Return the [X, Y] coordinate for the center point of the cell that contains the specified text.  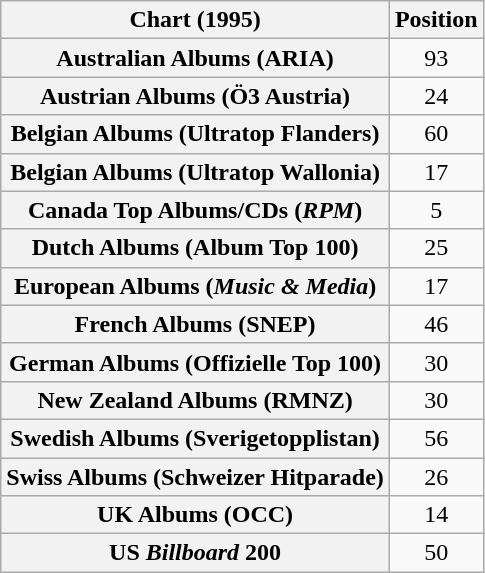
New Zealand Albums (RMNZ) [196, 400]
5 [436, 210]
50 [436, 553]
Swiss Albums (Schweizer Hitparade) [196, 477]
46 [436, 324]
Belgian Albums (Ultratop Flanders) [196, 134]
Canada Top Albums/CDs (RPM) [196, 210]
24 [436, 96]
Position [436, 20]
14 [436, 515]
Swedish Albums (Sverigetopplistan) [196, 438]
26 [436, 477]
German Albums (Offizielle Top 100) [196, 362]
French Albums (SNEP) [196, 324]
56 [436, 438]
Dutch Albums (Album Top 100) [196, 248]
UK Albums (OCC) [196, 515]
Austrian Albums (Ö3 Austria) [196, 96]
25 [436, 248]
60 [436, 134]
Chart (1995) [196, 20]
93 [436, 58]
Australian Albums (ARIA) [196, 58]
Belgian Albums (Ultratop Wallonia) [196, 172]
European Albums (Music & Media) [196, 286]
US Billboard 200 [196, 553]
